For the text-containing cell, return its midpoint in (x, y) coordinate format. 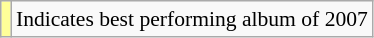
Indicates best performing album of 2007 (192, 19)
